Search for the cell housing the specified text and yield its (X, Y) center coordinate. 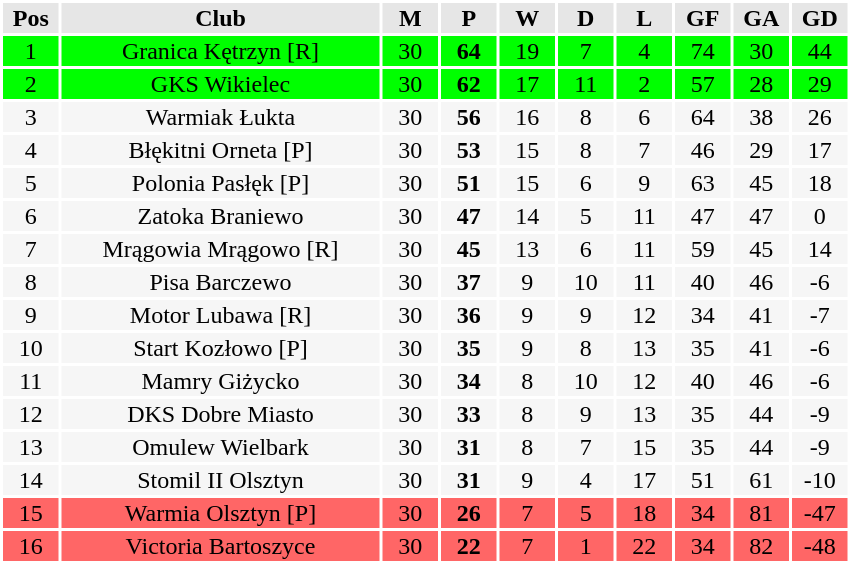
62 (469, 84)
M (410, 18)
61 (762, 480)
Start Kozłowo [P] (221, 348)
Granica Kętrzyn [R] (221, 51)
74 (703, 51)
P (469, 18)
-10 (820, 480)
28 (762, 84)
Stomil II Olsztyn (221, 480)
53 (469, 150)
33 (469, 414)
19 (528, 51)
Victoria Bartoszyce (221, 546)
Mamry Giżycko (221, 381)
Warmiak Łukta (221, 117)
81 (762, 513)
-7 (820, 315)
0 (820, 216)
59 (703, 249)
Polonia Pasłęk [P] (221, 183)
82 (762, 546)
L (644, 18)
3 (31, 117)
38 (762, 117)
-48 (820, 546)
D (586, 18)
W (528, 18)
56 (469, 117)
-47 (820, 513)
Motor Lubawa [R] (221, 315)
GKS Wikielec (221, 84)
36 (469, 315)
37 (469, 282)
Warmia Olsztyn [P] (221, 513)
Zatoka Braniewo (221, 216)
GA (762, 18)
57 (703, 84)
Mrągowia Mrągowo [R] (221, 249)
63 (703, 183)
Omulew Wielbark (221, 447)
DKS Dobre Miasto (221, 414)
Club (221, 18)
Pos (31, 18)
Błękitni Orneta [P] (221, 150)
Pisa Barczewo (221, 282)
GD (820, 18)
GF (703, 18)
